Detect which cell encompasses the target text, then output its (X, Y) center coordinate. 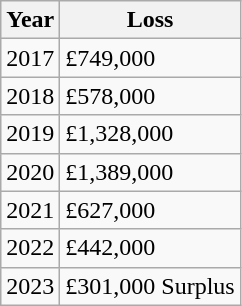
2021 (30, 210)
2019 (30, 134)
2017 (30, 58)
£301,000 Surplus (150, 286)
£1,328,000 (150, 134)
2022 (30, 248)
Year (30, 20)
2023 (30, 286)
£578,000 (150, 96)
2020 (30, 172)
£749,000 (150, 58)
£627,000 (150, 210)
2018 (30, 96)
£1,389,000 (150, 172)
£442,000 (150, 248)
Loss (150, 20)
